Scan for the cell matching the given text and deliver its (x, y) coordinate at center. 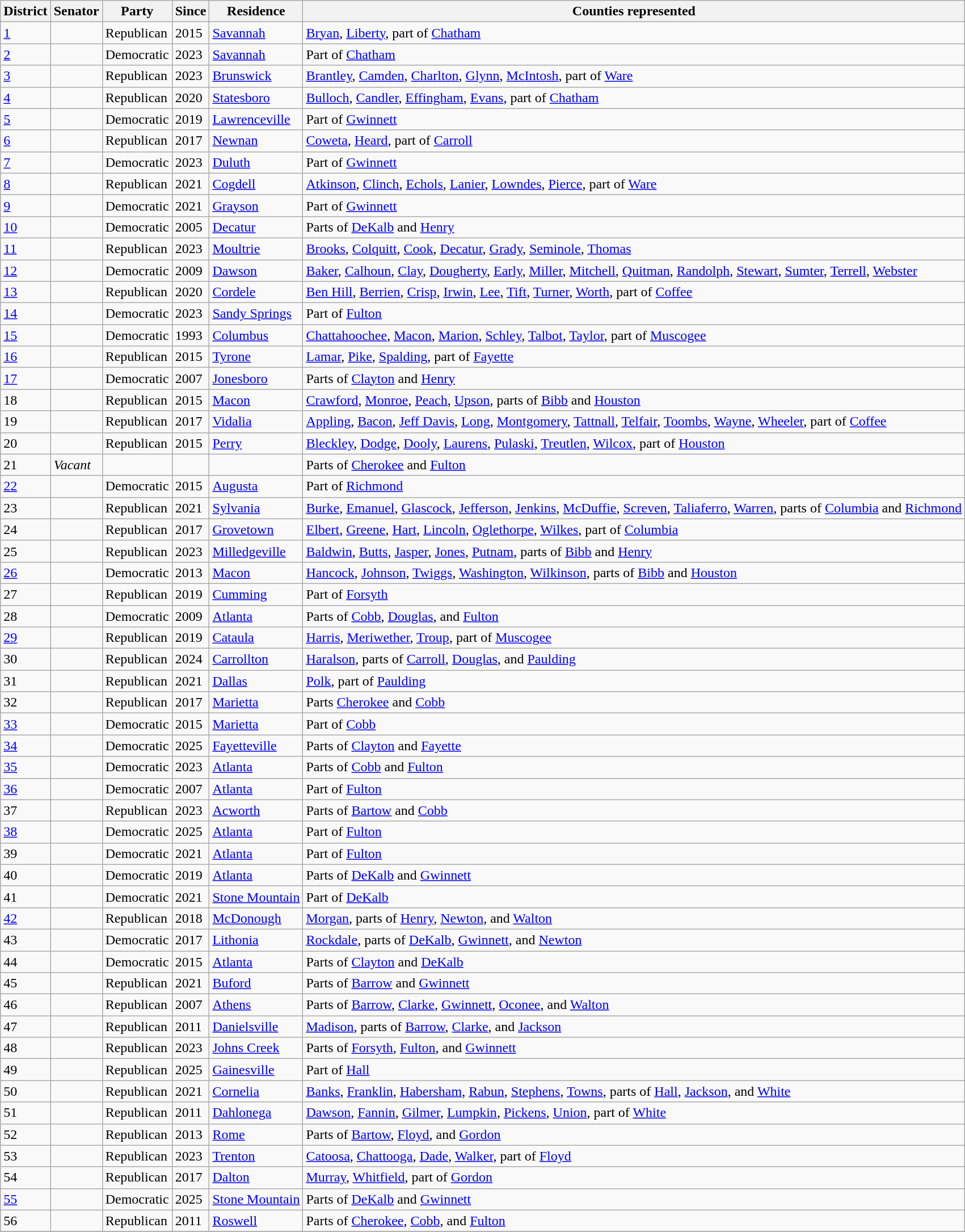
Carrollton (256, 659)
Appling, Bacon, Jeff Davis, Long, Montgomery, Tattnall, Telfair, Toombs, Wayne, Wheeler, part of Coffee (634, 422)
Morgan, parts of Henry, Newton, and Walton (634, 918)
Part of Chatham (634, 54)
48 (26, 1048)
13 (26, 292)
Parts of Bartow and Cobb (634, 810)
49 (26, 1070)
53 (26, 1156)
Party (137, 11)
Rome (256, 1134)
Parts of Cobb and Fulton (634, 767)
2005 (191, 227)
Sandy Springs (256, 314)
Cogdell (256, 184)
5 (26, 119)
Atkinson, Clinch, Echols, Lanier, Lowndes, Pierce, part of Ware (634, 184)
Cornelia (256, 1091)
37 (26, 810)
47 (26, 1027)
35 (26, 767)
Grayson (256, 205)
Part of Forsyth (634, 594)
Jonesboro (256, 379)
15 (26, 335)
Parts Cherokee and Cobb (634, 703)
29 (26, 638)
9 (26, 205)
51 (26, 1113)
Parts of Forsyth, Fulton, and Gwinnett (634, 1048)
33 (26, 724)
Sylvania (256, 508)
24 (26, 529)
25 (26, 551)
Lawrenceville (256, 119)
Cataula (256, 638)
30 (26, 659)
Buford (256, 983)
Parts of Cherokee and Fulton (634, 465)
Residence (256, 11)
Dahlonega (256, 1113)
8 (26, 184)
3 (26, 76)
26 (26, 573)
Parts of Cobb, Douglas, and Fulton (634, 616)
55 (26, 1199)
Senator (76, 11)
Parts of Cherokee, Cobb, and Fulton (634, 1221)
Newnan (256, 141)
Perry (256, 443)
Since (191, 11)
Dawson, Fannin, Gilmer, Lumpkin, Pickens, Union, part of White (634, 1113)
Dawson (256, 271)
Hancock, Johnson, Twiggs, Washington, Wilkinson, parts of Bibb and Houston (634, 573)
14 (26, 314)
Haralson, parts of Carroll, Douglas, and Paulding (634, 659)
Acworth (256, 810)
34 (26, 746)
Fayetteville (256, 746)
Parts of Clayton and Henry (634, 379)
Lamar, Pike, Spalding, part of Fayette (634, 357)
Statesboro (256, 98)
McDonough (256, 918)
Decatur (256, 227)
10 (26, 227)
2 (26, 54)
2024 (191, 659)
Grovetown (256, 529)
Parts of Barrow and Gwinnett (634, 983)
Brantley, Camden, Charlton, Glynn, McIntosh, part of Ware (634, 76)
23 (26, 508)
Lithonia (256, 940)
19 (26, 422)
Augusta (256, 486)
18 (26, 400)
Rockdale, parts of DeKalb, Gwinnett, and Newton (634, 940)
Danielsville (256, 1027)
46 (26, 1005)
Roswell (256, 1221)
Bleckley, Dodge, Dooly, Laurens, Pulaski, Treutlen, Wilcox, part of Houston (634, 443)
Parts of Clayton and DeKalb (634, 962)
20 (26, 443)
Madison, parts of Barrow, Clarke, and Jackson (634, 1027)
Parts of Bartow, Floyd, and Gordon (634, 1134)
Parts of DeKalb and Henry (634, 227)
27 (26, 594)
54 (26, 1178)
21 (26, 465)
Murray, Whitfield, part of Gordon (634, 1178)
38 (26, 832)
Parts of Barrow, Clarke, Gwinnett, Oconee, and Walton (634, 1005)
Chattahoochee, Macon, Marion, Schley, Talbot, Taylor, part of Muscogee (634, 335)
Parts of Clayton and Fayette (634, 746)
Ben Hill, Berrien, Crisp, Irwin, Lee, Tift, Turner, Worth, part of Coffee (634, 292)
Vacant (76, 465)
Brunswick (256, 76)
Banks, Franklin, Habersham, Rabun, Stephens, Towns, parts of Hall, Jackson, and White (634, 1091)
Bryan, Liberty, part of Chatham (634, 33)
31 (26, 681)
Tyrone (256, 357)
17 (26, 379)
Brooks, Colquitt, Cook, Decatur, Grady, Seminole, Thomas (634, 249)
Bulloch, Candler, Effingham, Evans, part of Chatham (634, 98)
2018 (191, 918)
Part of Hall (634, 1070)
1 (26, 33)
Part of Richmond (634, 486)
32 (26, 703)
16 (26, 357)
Elbert, Greene, Hart, Lincoln, Oglethorpe, Wilkes, part of Columbia (634, 529)
Crawford, Monroe, Peach, Upson, parts of Bibb and Houston (634, 400)
Part of DeKalb (634, 897)
12 (26, 271)
56 (26, 1221)
Coweta, Heard, part of Carroll (634, 141)
Columbus (256, 335)
Trenton (256, 1156)
7 (26, 162)
Athens (256, 1005)
Cordele (256, 292)
Johns Creek (256, 1048)
District (26, 11)
52 (26, 1134)
42 (26, 918)
Baldwin, Butts, Jasper, Jones, Putnam, parts of Bibb and Henry (634, 551)
6 (26, 141)
Catoosa, Chattooga, Dade, Walker, part of Floyd (634, 1156)
41 (26, 897)
44 (26, 962)
Vidalia (256, 422)
Gainesville (256, 1070)
11 (26, 249)
Dalton (256, 1178)
Milledgeville (256, 551)
Dallas (256, 681)
40 (26, 875)
39 (26, 853)
50 (26, 1091)
Moultrie (256, 249)
36 (26, 789)
Polk, part of Paulding (634, 681)
Burke, Emanuel, Glascock, Jefferson, Jenkins, McDuffie, Screven, Taliaferro, Warren, parts of Columbia and Richmond (634, 508)
4 (26, 98)
43 (26, 940)
Harris, Meriwether, Troup, part of Muscogee (634, 638)
1993 (191, 335)
Part of Cobb (634, 724)
Baker, Calhoun, Clay, Dougherty, Early, Miller, Mitchell, Quitman, Randolph, Stewart, Sumter, Terrell, Webster (634, 271)
Cumming (256, 594)
28 (26, 616)
22 (26, 486)
Counties represented (634, 11)
Duluth (256, 162)
45 (26, 983)
